Provide the [X, Y] coordinate of the cell's center where the given text is located.  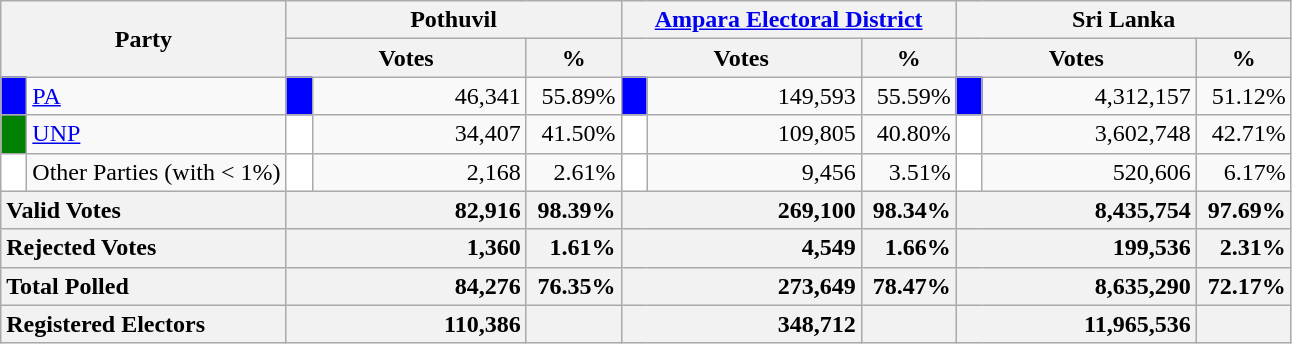
72.17% [1244, 286]
Valid Votes [144, 210]
2,168 [419, 172]
2.61% [574, 172]
Pothuvil [454, 20]
Ampara Electoral District [788, 20]
149,593 [754, 96]
3.51% [908, 172]
Total Polled [144, 286]
273,649 [741, 286]
34,407 [419, 134]
42.71% [1244, 134]
1.61% [574, 248]
Registered Electors [144, 324]
55.89% [574, 96]
109,805 [754, 134]
98.34% [908, 210]
97.69% [1244, 210]
348,712 [741, 324]
51.12% [1244, 96]
269,100 [741, 210]
4,312,157 [1089, 96]
3,602,748 [1089, 134]
Rejected Votes [144, 248]
520,606 [1089, 172]
8,635,290 [1076, 286]
84,276 [406, 286]
6.17% [1244, 172]
9,456 [754, 172]
2.31% [1244, 248]
1.66% [908, 248]
Sri Lanka [1124, 20]
8,435,754 [1076, 210]
82,916 [406, 210]
98.39% [574, 210]
11,965,536 [1076, 324]
4,549 [741, 248]
46,341 [419, 96]
1,360 [406, 248]
199,536 [1076, 248]
40.80% [908, 134]
Other Parties (with < 1%) [156, 172]
Party [144, 39]
55.59% [908, 96]
UNP [156, 134]
76.35% [574, 286]
110,386 [406, 324]
78.47% [908, 286]
PA [156, 96]
41.50% [574, 134]
